Find where the given text appears and provide that cell's center as [X, Y] coordinate. 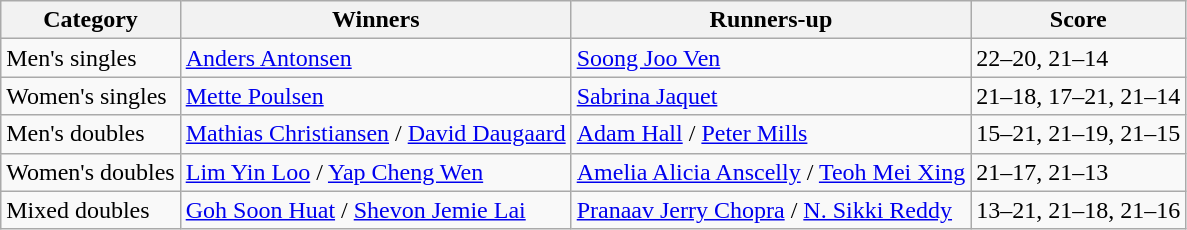
22–20, 21–14 [1078, 58]
Pranaav Jerry Chopra / N. Sikki Reddy [771, 210]
Women's doubles [90, 172]
21–18, 17–21, 21–14 [1078, 96]
Category [90, 20]
Mathias Christiansen / David Daugaard [376, 134]
Lim Yin Loo / Yap Cheng Wen [376, 172]
Score [1078, 20]
21–17, 21–13 [1078, 172]
15–21, 21–19, 21–15 [1078, 134]
Anders Antonsen [376, 58]
Women's singles [90, 96]
Men's singles [90, 58]
Winners [376, 20]
Mixed doubles [90, 210]
Sabrina Jaquet [771, 96]
Soong Joo Ven [771, 58]
13–21, 21–18, 21–16 [1078, 210]
Men's doubles [90, 134]
Goh Soon Huat / Shevon Jemie Lai [376, 210]
Amelia Alicia Anscelly / Teoh Mei Xing [771, 172]
Runners-up [771, 20]
Mette Poulsen [376, 96]
Adam Hall / Peter Mills [771, 134]
